Return the [x, y] coordinate for the center point of the cell that contains the specified text.  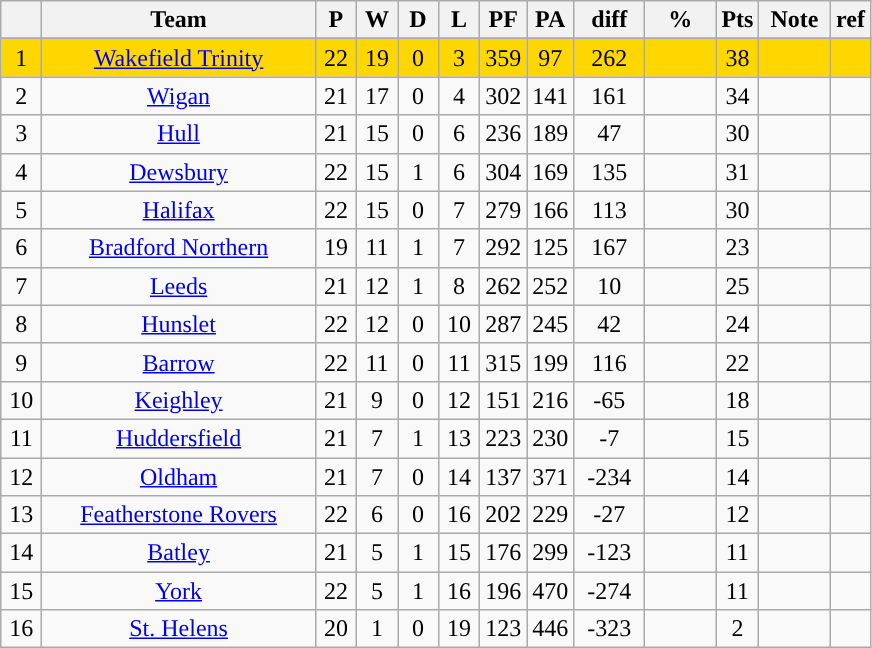
245 [550, 324]
Dewsbury [179, 172]
31 [738, 172]
446 [550, 629]
116 [610, 362]
42 [610, 324]
Oldham [179, 477]
% [680, 20]
PF [504, 20]
23 [738, 248]
196 [504, 591]
Wigan [179, 96]
287 [504, 324]
-27 [610, 515]
137 [504, 477]
161 [610, 96]
St. Helens [179, 629]
Bradford Northern [179, 248]
diff [610, 20]
302 [504, 96]
-234 [610, 477]
167 [610, 248]
24 [738, 324]
-7 [610, 438]
Note [794, 20]
20 [336, 629]
141 [550, 96]
-323 [610, 629]
L [460, 20]
166 [550, 210]
176 [504, 553]
359 [504, 58]
Hull [179, 134]
York [179, 591]
229 [550, 515]
125 [550, 248]
34 [738, 96]
223 [504, 438]
292 [504, 248]
Team [179, 20]
D [418, 20]
Barrow [179, 362]
Keighley [179, 400]
18 [738, 400]
Pts [738, 20]
Hunslet [179, 324]
230 [550, 438]
-123 [610, 553]
Wakefield Trinity [179, 58]
Batley [179, 553]
202 [504, 515]
-274 [610, 591]
38 [738, 58]
169 [550, 172]
189 [550, 134]
Huddersfield [179, 438]
304 [504, 172]
123 [504, 629]
371 [550, 477]
315 [504, 362]
199 [550, 362]
252 [550, 286]
97 [550, 58]
PA [550, 20]
470 [550, 591]
-65 [610, 400]
Halifax [179, 210]
113 [610, 210]
ref [850, 20]
151 [504, 400]
236 [504, 134]
W [376, 20]
135 [610, 172]
Leeds [179, 286]
P [336, 20]
25 [738, 286]
279 [504, 210]
216 [550, 400]
299 [550, 553]
17 [376, 96]
47 [610, 134]
Featherstone Rovers [179, 515]
